Search for the cell housing the specified text and yield its [X, Y] center coordinate. 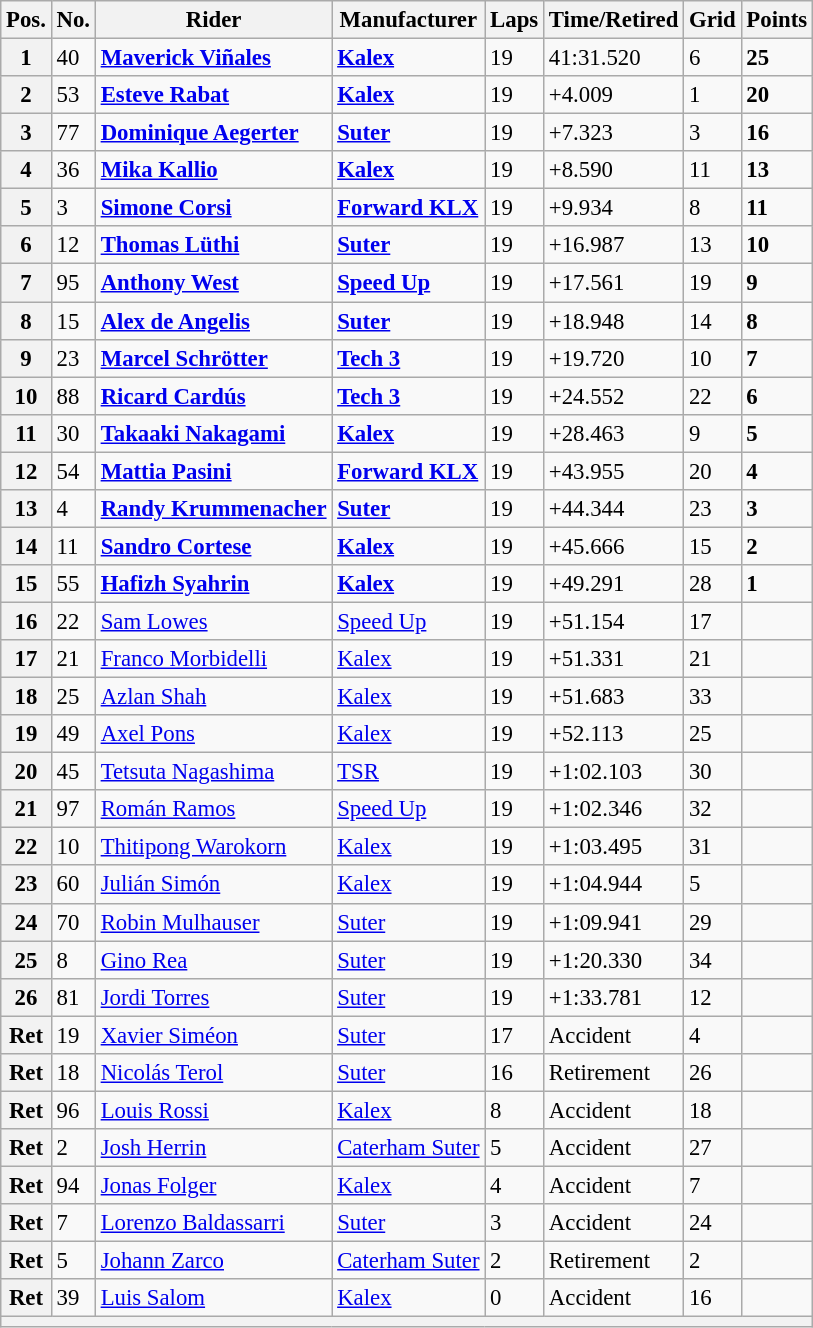
Takaaki Nakagami [214, 433]
Sam Lowes [214, 621]
Randy Krummenacher [214, 509]
Manufacturer [408, 20]
60 [73, 885]
+1:04.944 [614, 885]
+1:20.330 [614, 960]
Luis Salom [214, 1298]
29 [712, 922]
+7.323 [614, 133]
81 [73, 997]
Anthony West [214, 283]
Josh Herrin [214, 1148]
+16.987 [614, 245]
Louis Rossi [214, 1110]
Thitipong Warokorn [214, 847]
+49.291 [614, 584]
Franco Morbidelli [214, 659]
Axel Pons [214, 734]
+1:02.346 [614, 809]
Román Ramos [214, 809]
+24.552 [614, 396]
Mattia Pasini [214, 471]
Laps [514, 20]
Alex de Angelis [214, 321]
Points [776, 20]
Esteve Rabat [214, 95]
+28.463 [614, 433]
0 [514, 1298]
+1:03.495 [614, 847]
Tetsuta Nagashima [214, 772]
31 [712, 847]
40 [73, 58]
+17.561 [614, 283]
Mika Kallio [214, 170]
95 [73, 283]
Dominique Aegerter [214, 133]
33 [712, 697]
+51.154 [614, 621]
53 [73, 95]
+44.344 [614, 509]
No. [73, 20]
Rider [214, 20]
+51.683 [614, 697]
36 [73, 170]
Azlan Shah [214, 697]
34 [712, 960]
55 [73, 584]
Time/Retired [614, 20]
TSR [408, 772]
Maverick Viñales [214, 58]
Marcel Schrötter [214, 358]
Xavier Siméon [214, 1035]
+1:33.781 [614, 997]
Julián Simón [214, 885]
+8.590 [614, 170]
Jordi Torres [214, 997]
+1:09.941 [614, 922]
Ricard Cardús [214, 396]
77 [73, 133]
27 [712, 1148]
70 [73, 922]
94 [73, 1185]
88 [73, 396]
97 [73, 809]
+51.331 [614, 659]
45 [73, 772]
+1:02.103 [614, 772]
96 [73, 1110]
Gino Rea [214, 960]
Thomas Lüthi [214, 245]
Sandro Cortese [214, 546]
Pos. [26, 20]
Johann Zarco [214, 1261]
32 [712, 809]
+19.720 [614, 358]
Robin Mulhauser [214, 922]
+9.934 [614, 208]
Hafizh Syahrin [214, 584]
Grid [712, 20]
49 [73, 734]
39 [73, 1298]
41:31.520 [614, 58]
Lorenzo Baldassarri [214, 1223]
+52.113 [614, 734]
+4.009 [614, 95]
+43.955 [614, 471]
28 [712, 584]
+18.948 [614, 321]
+45.666 [614, 546]
Simone Corsi [214, 208]
54 [73, 471]
Jonas Folger [214, 1185]
Nicolás Terol [214, 1073]
